Find where the given text appears and provide that cell's center as (X, Y) coordinate. 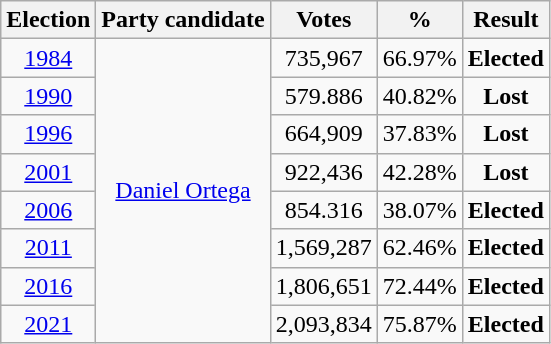
922,436 (324, 172)
1990 (48, 96)
% (420, 20)
75.87% (420, 324)
37.83% (420, 134)
1996 (48, 134)
66.97% (420, 58)
1984 (48, 58)
Election (48, 20)
38.07% (420, 210)
664,909 (324, 134)
2011 (48, 248)
735,967 (324, 58)
854.316 (324, 210)
1,806,651 (324, 286)
2021 (48, 324)
40.82% (420, 96)
579.886 (324, 96)
72.44% (420, 286)
Daniel Ortega (183, 191)
62.46% (420, 248)
42.28% (420, 172)
2,093,834 (324, 324)
2006 (48, 210)
Party candidate (183, 20)
Votes (324, 20)
2001 (48, 172)
1,569,287 (324, 248)
Result (506, 20)
2016 (48, 286)
